Capture the cell that displays the provided text and extract its [x, y] central coordinate. 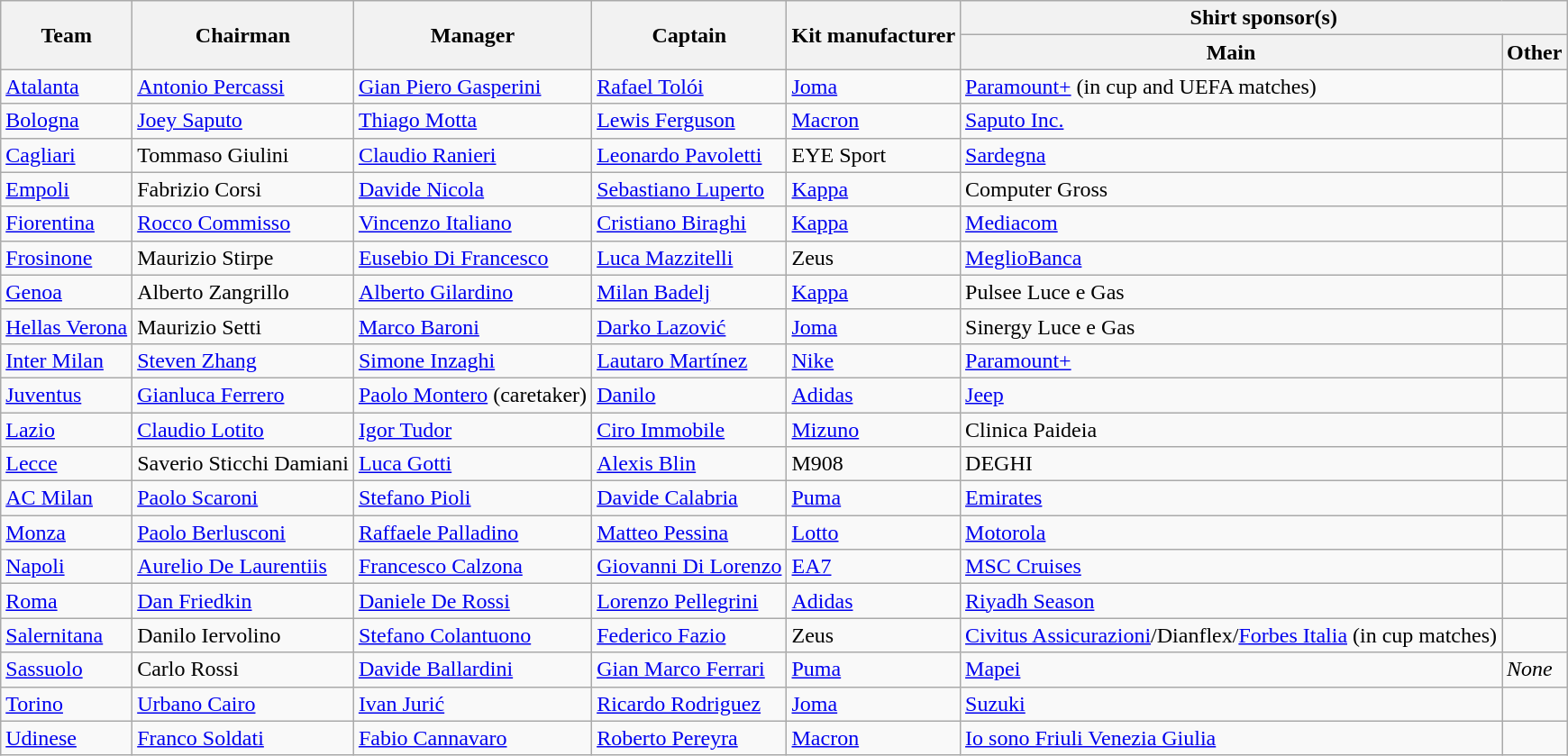
Maurizio Stirpe [243, 258]
Motorola [1231, 533]
Main [1231, 52]
Danilo [689, 395]
Giovanni Di Lorenzo [689, 567]
Stefano Pioli [472, 498]
Clinica Paideia [1231, 430]
Hellas Verona [67, 326]
DEGHI [1231, 464]
Eusebio Di Francesco [472, 258]
MSC Cruises [1231, 567]
Sebastiano Luperto [689, 189]
AC Milan [67, 498]
Sassuolo [67, 669]
Raffaele Palladino [472, 533]
Milan Badelj [689, 292]
Davide Calabria [689, 498]
Davide Ballardini [472, 669]
Nike [874, 360]
Marco Baroni [472, 326]
EA7 [874, 567]
Ricardo Rodriguez [689, 704]
Paolo Montero (caretaker) [472, 395]
Riyadh Season [1231, 601]
Captain [689, 35]
Chairman [243, 35]
Steven Zhang [243, 360]
Gian Marco Ferrari [689, 669]
Rafael Tolói [689, 87]
Udinese [67, 738]
Frosinone [67, 258]
Antonio Percassi [243, 87]
Saputo Inc. [1231, 121]
Ivan Jurić [472, 704]
Suzuki [1231, 704]
Maurizio Setti [243, 326]
Other [1534, 52]
Shirt sponsor(s) [1263, 18]
Alexis Blin [689, 464]
Emirates [1231, 498]
Pulsee Luce e Gas [1231, 292]
Claudio Ranieri [472, 155]
Roma [67, 601]
Team [67, 35]
Inter Milan [67, 360]
Luca Gotti [472, 464]
Aurelio De Laurentiis [243, 567]
Cagliari [67, 155]
Darko Lazović [689, 326]
Stefano Colantuono [472, 635]
Lotto [874, 533]
Computer Gross [1231, 189]
Kit manufacturer [874, 35]
Davide Nicola [472, 189]
Carlo Rossi [243, 669]
Saverio Sticchi Damiani [243, 464]
Vincenzo Italiano [472, 223]
Bologna [67, 121]
Fabio Cannavaro [472, 738]
Mediacom [1231, 223]
Cristiano Biraghi [689, 223]
Paolo Scaroni [243, 498]
Monza [67, 533]
Civitus Assicurazioni/Dianflex/Forbes Italia (in cup matches) [1231, 635]
Sardegna [1231, 155]
Simone Inzaghi [472, 360]
EYE Sport [874, 155]
M908 [874, 464]
Manager [472, 35]
Matteo Pessina [689, 533]
MeglioBanca [1231, 258]
Francesco Calzona [472, 567]
Gianluca Ferrero [243, 395]
Paolo Berlusconi [243, 533]
Tommaso Giulini [243, 155]
Fiorentina [67, 223]
Dan Friedkin [243, 601]
Leonardo Pavoletti [689, 155]
Rocco Commisso [243, 223]
Claudio Lotito [243, 430]
Lecce [67, 464]
Alberto Zangrillo [243, 292]
Lewis Ferguson [689, 121]
Franco Soldati [243, 738]
Joey Saputo [243, 121]
Torino [67, 704]
Paramount+ [1231, 360]
Sinergy Luce e Gas [1231, 326]
Daniele De Rossi [472, 601]
Thiago Motta [472, 121]
Salernitana [67, 635]
Federico Fazio [689, 635]
Lorenzo Pellegrini [689, 601]
Jeep [1231, 395]
Alberto Gilardino [472, 292]
Mizuno [874, 430]
Urbano Cairo [243, 704]
Juventus [67, 395]
Lautaro Martínez [689, 360]
None [1534, 669]
Luca Mazzitelli [689, 258]
Gian Piero Gasperini [472, 87]
Paramount+ (in cup and UEFA matches) [1231, 87]
Lazio [67, 430]
Roberto Pereyra [689, 738]
Napoli [67, 567]
Atalanta [67, 87]
Danilo Iervolino [243, 635]
Io sono Friuli Venezia Giulia [1231, 738]
Ciro Immobile [689, 430]
Empoli [67, 189]
Mapei [1231, 669]
Igor Tudor [472, 430]
Fabrizio Corsi [243, 189]
Genoa [67, 292]
